Pinpoint the cell where the given text exists, returning its (x, y) midpoint coordinate. 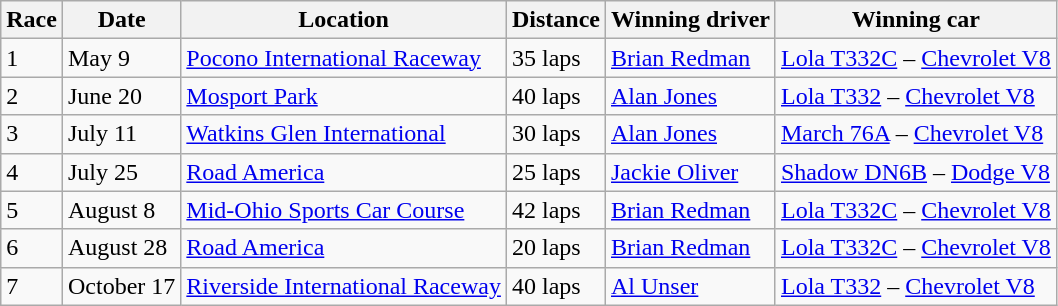
42 laps (556, 210)
1 (32, 58)
5 (32, 210)
20 laps (556, 248)
Watkins Glen International (344, 134)
6 (32, 248)
Riverside International Raceway (344, 286)
Distance (556, 20)
July 25 (121, 172)
May 9 (121, 58)
Shadow DN6B – Dodge V8 (916, 172)
25 laps (556, 172)
2 (32, 96)
Mosport Park (344, 96)
4 (32, 172)
July 11 (121, 134)
7 (32, 286)
30 laps (556, 134)
Mid-Ohio Sports Car Course (344, 210)
Date (121, 20)
Pocono International Raceway (344, 58)
Race (32, 20)
3 (32, 134)
Al Unser (690, 286)
Winning driver (690, 20)
Winning car (916, 20)
Jackie Oliver (690, 172)
August 8 (121, 210)
August 28 (121, 248)
October 17 (121, 286)
Location (344, 20)
March 76A – Chevrolet V8 (916, 134)
June 20 (121, 96)
35 laps (556, 58)
